Search for the cell housing the specified text and yield its (X, Y) center coordinate. 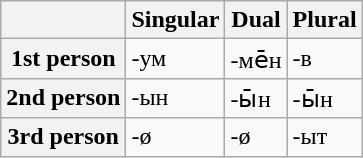
2nd person (64, 98)
Dual (256, 20)
1st person (64, 59)
-ын (176, 98)
-ме̄н (256, 59)
Singular (176, 20)
-ум (176, 59)
-в (324, 59)
-ыт (324, 137)
Plural (324, 20)
3rd person (64, 137)
